Output the (x, y) coordinate of the center of the cell containing the given text.  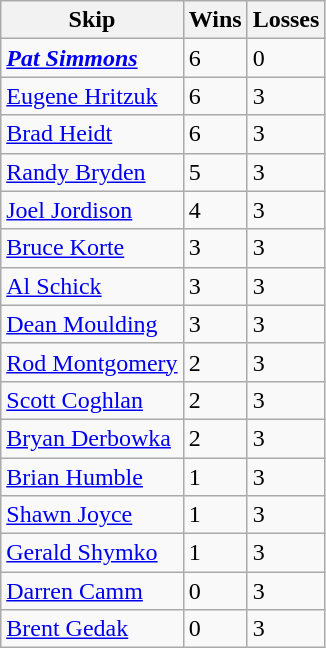
Losses (286, 20)
Darren Camm (92, 591)
Bryan Derbowka (92, 438)
Randy Bryden (92, 172)
Brad Heidt (92, 134)
Skip (92, 20)
Joel Jordison (92, 210)
Pat Simmons (92, 58)
Scott Coghlan (92, 400)
Brent Gedak (92, 629)
Rod Montgomery (92, 362)
Brian Humble (92, 477)
5 (215, 172)
Eugene Hritzuk (92, 96)
Al Schick (92, 286)
Gerald Shymko (92, 553)
Shawn Joyce (92, 515)
4 (215, 210)
Dean Moulding (92, 324)
Wins (215, 20)
Bruce Korte (92, 248)
